Identify which cell holds the provided text, then report its (X, Y) central coordinate. 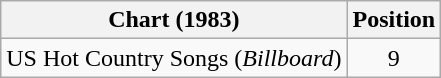
US Hot Country Songs (Billboard) (174, 58)
9 (394, 58)
Chart (1983) (174, 20)
Position (394, 20)
